For the text-containing cell, return its midpoint in (X, Y) coordinate format. 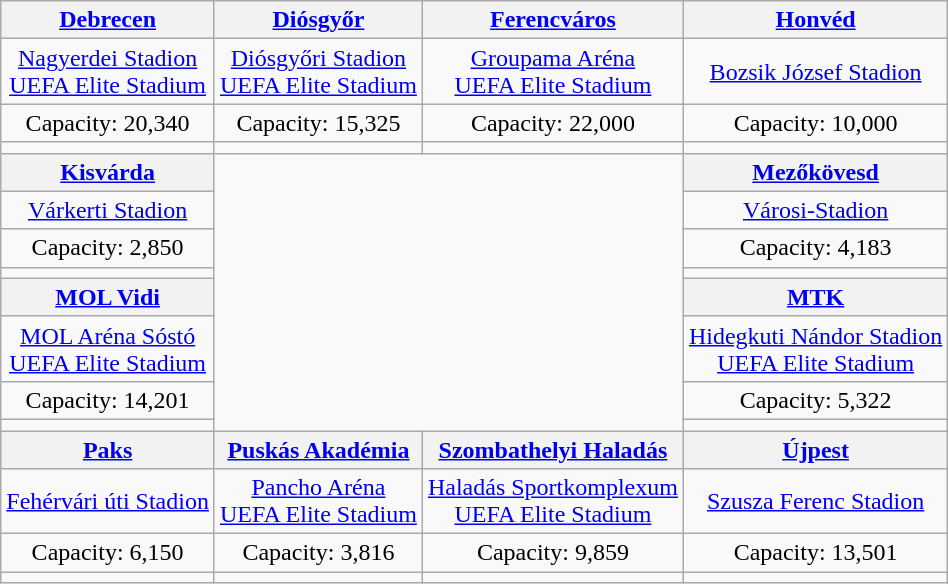
Debrecen (108, 20)
Pancho ArénaUEFA Elite Stadium (318, 502)
MTK (815, 297)
Hidegkuti Nándor Stadion UEFA Elite Stadium (815, 348)
Mezőkövesd (815, 172)
MOL Aréna Sóstó UEFA Elite Stadium (108, 348)
Capacity: 4,183 (815, 248)
Capacity: 15,325 (318, 123)
Városi-Stadion (815, 210)
Capacity: 9,859 (552, 553)
Capacity: 6,150 (108, 553)
MOL Vidi (108, 297)
Haladás SportkomplexumUEFA Elite Stadium (552, 502)
Capacity: 22,000 (552, 123)
Diósgyőr (318, 20)
Nagyerdei Stadion UEFA Elite Stadium (108, 72)
Bozsik József Stadion (815, 72)
Capacity: 5,322 (815, 400)
Capacity: 10,000 (815, 123)
Szombathelyi Haladás (552, 449)
Groupama Aréna UEFA Elite Stadium (552, 72)
Szusza Ferenc Stadion (815, 502)
Honvéd (815, 20)
Paks (108, 449)
Ferencváros (552, 20)
Várkerti Stadion (108, 210)
Diósgyőri Stadion UEFA Elite Stadium (318, 72)
Capacity: 3,816 (318, 553)
Capacity: 14,201 (108, 400)
Capacity: 13,501 (815, 553)
Kisvárda (108, 172)
Újpest (815, 449)
Fehérvári úti Stadion (108, 502)
Capacity: 2,850 (108, 248)
Capacity: 20,340 (108, 123)
Puskás Akadémia (318, 449)
